Return [X, Y] of the center of cell containing provided text 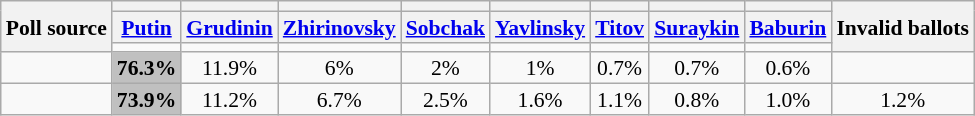
0.8% [696, 100]
Yavlinsky [540, 26]
Suraykin [696, 26]
Baburin [788, 26]
Invalid ballots [902, 26]
Sobchak [446, 26]
73.9% [146, 100]
11.2% [230, 100]
1.6% [540, 100]
1% [540, 68]
76.3% [146, 68]
6.7% [340, 100]
1.0% [788, 100]
1.2% [902, 100]
Poll source [56, 26]
1.1% [620, 100]
Putin [146, 26]
Zhirinovsky [340, 26]
2.5% [446, 100]
Titov [620, 26]
6% [340, 68]
Grudinin [230, 26]
2% [446, 68]
0.6% [788, 68]
11.9% [230, 68]
